Capture the cell that displays the provided text and extract its (X, Y) central coordinate. 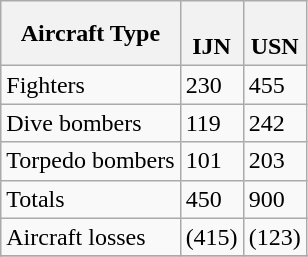
900 (274, 199)
Aircraft losses (90, 237)
230 (212, 85)
Torpedo bombers (90, 161)
Dive bombers (90, 123)
(415) (212, 237)
450 (212, 199)
Aircraft Type (90, 34)
(123) (274, 237)
101 (212, 161)
USN (274, 34)
242 (274, 123)
Totals (90, 199)
203 (274, 161)
Fighters (90, 85)
119 (212, 123)
IJN (212, 34)
455 (274, 85)
